Find where the given text appears and provide that cell's center as (X, Y) coordinate. 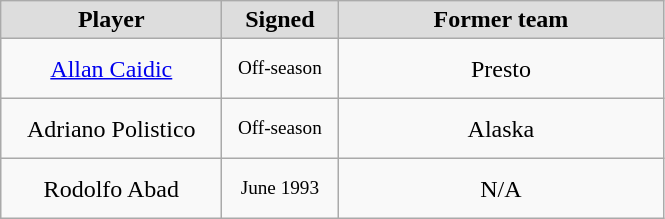
N/A (501, 189)
Presto (501, 69)
Signed (280, 20)
Alaska (501, 129)
Rodolfo Abad (112, 189)
June 1993 (280, 189)
Adriano Polistico (112, 129)
Player (112, 20)
Former team (501, 20)
Allan Caidic (112, 69)
